Output the (x, y) coordinate of the center of the cell containing the given text.  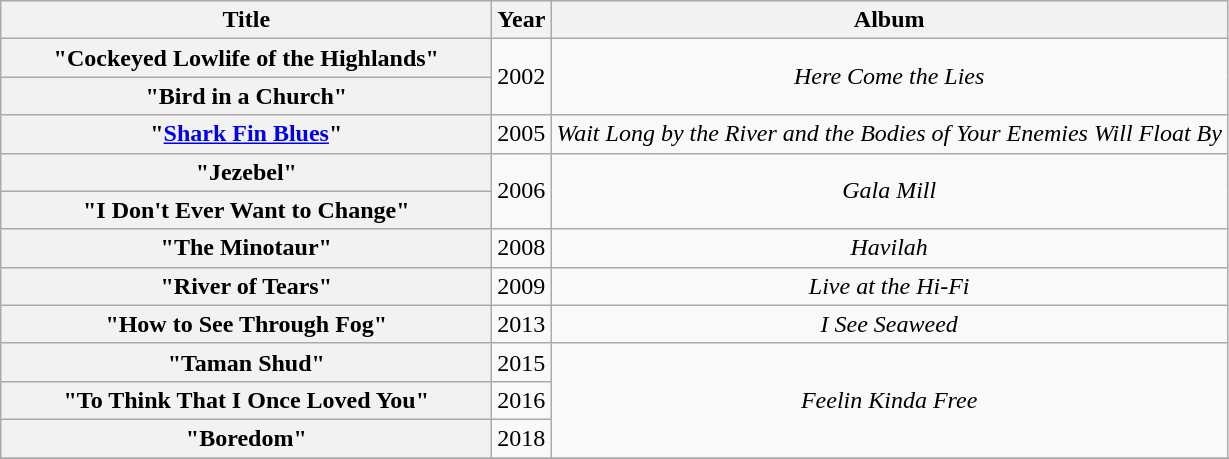
2018 (522, 438)
2005 (522, 134)
2002 (522, 77)
"How to See Through Fog" (246, 324)
2015 (522, 362)
"Cockeyed Lowlife of the Highlands" (246, 58)
"Jezebel" (246, 172)
Wait Long by the River and the Bodies of Your Enemies Will Float By (890, 134)
Gala Mill (890, 191)
Live at the Hi-Fi (890, 286)
Here Come the Lies (890, 77)
2013 (522, 324)
Title (246, 20)
2008 (522, 248)
"Taman Shud" (246, 362)
Year (522, 20)
2006 (522, 191)
I See Seaweed (890, 324)
"River of Tears" (246, 286)
2009 (522, 286)
"Boredom" (246, 438)
"To Think That I Once Loved You" (246, 400)
2016 (522, 400)
"Shark Fin Blues" (246, 134)
"The Minotaur" (246, 248)
Album (890, 20)
"I Don't Ever Want to Change" (246, 210)
Feelin Kinda Free (890, 400)
Havilah (890, 248)
"Bird in a Church" (246, 96)
